For the text-containing cell, return its midpoint in (X, Y) coordinate format. 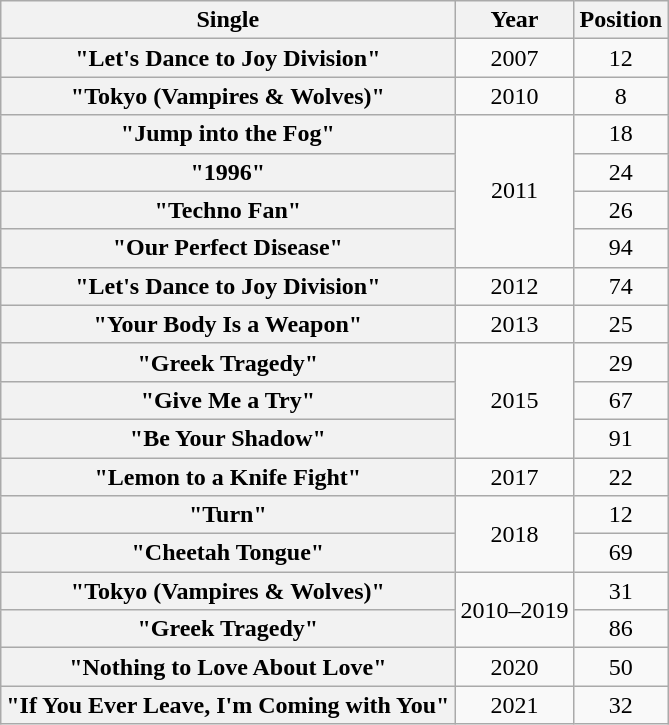
"1996" (228, 172)
"Jump into the Fog" (228, 134)
67 (621, 400)
32 (621, 705)
"If You Ever Leave, I'm Coming with You" (228, 705)
94 (621, 248)
22 (621, 477)
86 (621, 629)
"Turn" (228, 515)
24 (621, 172)
31 (621, 591)
Single (228, 20)
2012 (514, 286)
"Lemon to a Knife Fight" (228, 477)
2021 (514, 705)
"Techno Fan" (228, 210)
25 (621, 324)
2010–2019 (514, 610)
Year (514, 20)
18 (621, 134)
26 (621, 210)
2018 (514, 534)
8 (621, 96)
69 (621, 553)
29 (621, 362)
"Be Your Shadow" (228, 438)
2011 (514, 191)
2010 (514, 96)
"Cheetah Tongue" (228, 553)
2013 (514, 324)
"Your Body Is a Weapon" (228, 324)
2007 (514, 58)
91 (621, 438)
"Give Me a Try" (228, 400)
"Nothing to Love About Love" (228, 667)
2020 (514, 667)
"Our Perfect Disease" (228, 248)
Position (621, 20)
2015 (514, 400)
74 (621, 286)
2017 (514, 477)
50 (621, 667)
